From the cell containing the given text, extract its center point as (X, Y) coordinate. 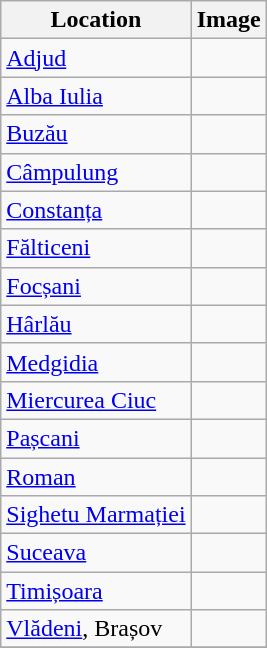
Image (228, 20)
Pașcani (96, 438)
Adjud (96, 58)
Vlădeni, Brașov (96, 629)
Miercurea Ciuc (96, 400)
Sighetu Marmației (96, 515)
Fălticeni (96, 248)
Hârlău (96, 324)
Location (96, 20)
Constanța (96, 210)
Roman (96, 477)
Medgidia (96, 362)
Focșani (96, 286)
Alba Iulia (96, 96)
Timișoara (96, 591)
Buzău (96, 134)
Suceava (96, 553)
Câmpulung (96, 172)
